Extract the [x, y] coordinate from the center of the cell holding the provided text.  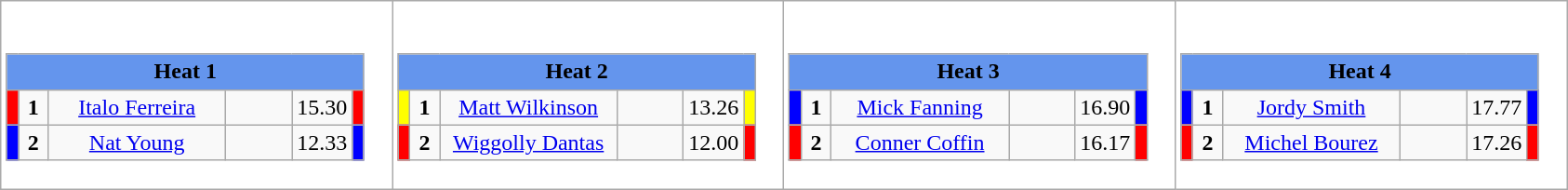
Heat 1 1 Italo Ferreira 15.30 2 Nat Young 12.33 [197, 95]
16.17 [1105, 142]
Wiggolly Dantas [528, 142]
17.77 [1497, 107]
16.90 [1105, 107]
Matt Wilkinson [528, 107]
Heat 1 [185, 72]
12.00 [714, 142]
Heat 4 [1360, 72]
Heat 2 1 Matt Wilkinson 13.26 2 Wiggolly Dantas 12.00 [588, 95]
Italo Ferreira [138, 107]
12.33 [322, 142]
Michel Bourez [1311, 142]
Jordy Smith [1311, 107]
17.26 [1497, 142]
Mick Fanning [921, 107]
Heat 3 1 Mick Fanning 16.90 2 Conner Coffin 16.17 [980, 95]
Heat 4 1 Jordy Smith 17.77 2 Michel Bourez 17.26 [1371, 95]
Heat 3 [968, 72]
13.26 [714, 107]
Heat 2 [577, 72]
Conner Coffin [921, 142]
15.30 [322, 107]
Nat Young [138, 142]
